Pinpoint the cell where the given text exists, returning its [x, y] midpoint coordinate. 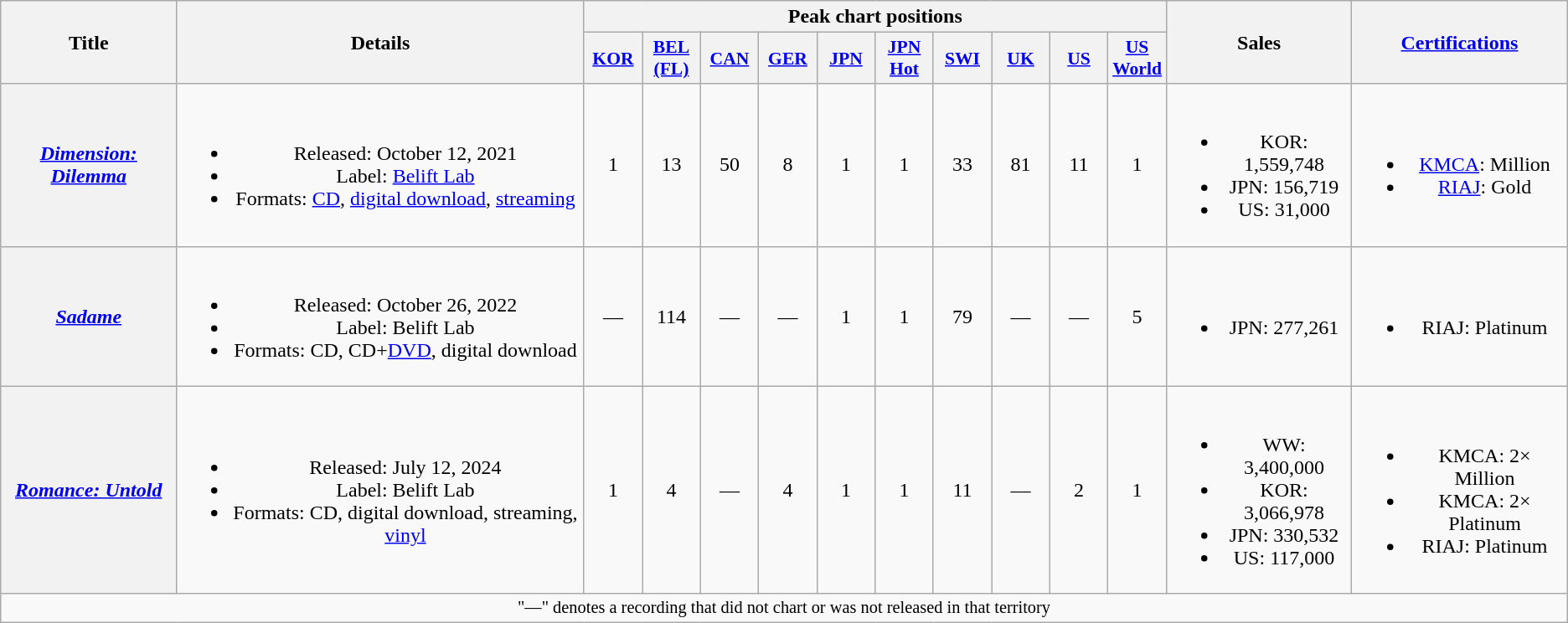
50 [730, 165]
Certifications [1460, 42]
Sales [1258, 42]
KOR: 1,559,748JPN: 156,719 US: 31,000 [1258, 165]
"—" denotes a recording that did not chart or was not released in that territory [784, 608]
KMCA: MillionRIAJ: Gold [1460, 165]
Details [380, 42]
79 [962, 317]
Released: July 12, 2024 Label: Belift LabFormats: CD, digital download, streaming, vinyl [380, 490]
BEL(FL) [672, 59]
JPN [846, 59]
2 [1079, 490]
WW: 3,400,000KOR: 3,066,978JPN: 330,532 US: 117,000 [1258, 490]
Sadame [89, 317]
Dimension: Dilemma [89, 165]
8 [788, 165]
Title [89, 42]
GER [788, 59]
114 [672, 317]
13 [672, 165]
JPNHot [905, 59]
US [1079, 59]
JPN: 277,261 [1258, 317]
SWI [962, 59]
Released: October 12, 2021 Label: Belift LabFormats: CD, digital download, streaming [380, 165]
RIAJ: Platinum [1460, 317]
33 [962, 165]
5 [1137, 317]
Peak chart positions [874, 17]
US World [1137, 59]
UK [1021, 59]
Released: October 26, 2022 Label: Belift LabFormats: CD, CD+DVD, digital download [380, 317]
KOR [613, 59]
KMCA: 2× MillionKMCA: 2× Platinum RIAJ: Platinum [1460, 490]
81 [1021, 165]
Romance: Untold [89, 490]
CAN [730, 59]
